Find where the given text appears and provide that cell's center as [X, Y] coordinate. 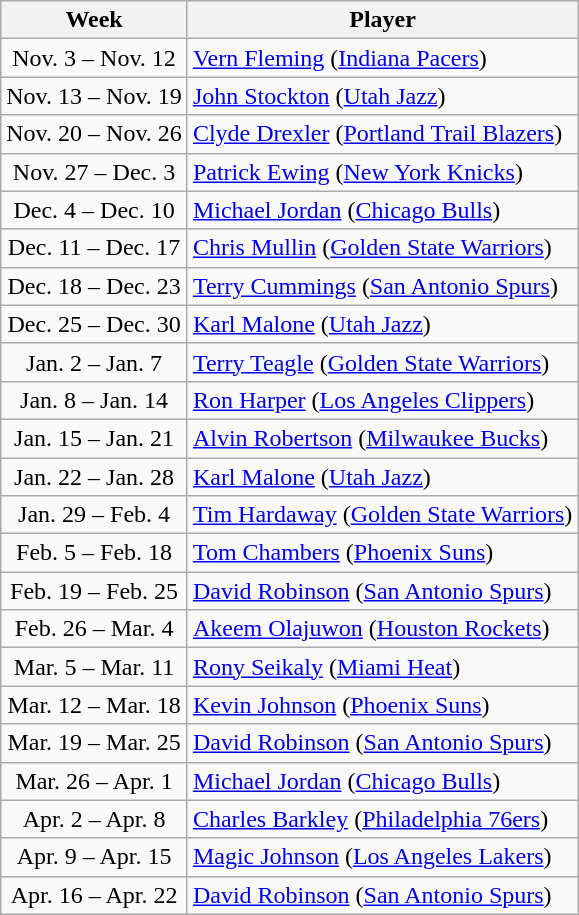
Terry Teagle (Golden State Warriors) [382, 362]
Nov. 3 – Nov. 12 [94, 58]
Jan. 22 – Jan. 28 [94, 477]
Jan. 8 – Jan. 14 [94, 400]
Magic Johnson (Los Angeles Lakers) [382, 857]
John Stockton (Utah Jazz) [382, 96]
Akeem Olajuwon (Houston Rockets) [382, 629]
Feb. 19 – Feb. 25 [94, 591]
Week [94, 20]
Mar. 5 – Mar. 11 [94, 667]
Rony Seikaly (Miami Heat) [382, 667]
Kevin Johnson (Phoenix Suns) [382, 705]
Alvin Robertson (Milwaukee Bucks) [382, 438]
Dec. 4 – Dec. 10 [94, 210]
Nov. 27 – Dec. 3 [94, 172]
Mar. 12 – Mar. 18 [94, 705]
Clyde Drexler (Portland Trail Blazers) [382, 134]
Jan. 29 – Feb. 4 [94, 515]
Nov. 13 – Nov. 19 [94, 96]
Tom Chambers (Phoenix Suns) [382, 553]
Jan. 15 – Jan. 21 [94, 438]
Dec. 11 – Dec. 17 [94, 248]
Apr. 2 – Apr. 8 [94, 819]
Mar. 19 – Mar. 25 [94, 743]
Player [382, 20]
Feb. 26 – Mar. 4 [94, 629]
Vern Fleming (Indiana Pacers) [382, 58]
Tim Hardaway (Golden State Warriors) [382, 515]
Dec. 25 – Dec. 30 [94, 324]
Ron Harper (Los Angeles Clippers) [382, 400]
Mar. 26 – Apr. 1 [94, 781]
Charles Barkley (Philadelphia 76ers) [382, 819]
Patrick Ewing (New York Knicks) [382, 172]
Dec. 18 – Dec. 23 [94, 286]
Nov. 20 – Nov. 26 [94, 134]
Feb. 5 – Feb. 18 [94, 553]
Jan. 2 – Jan. 7 [94, 362]
Chris Mullin (Golden State Warriors) [382, 248]
Terry Cummings (San Antonio Spurs) [382, 286]
Apr. 9 – Apr. 15 [94, 857]
Apr. 16 – Apr. 22 [94, 895]
